Return [x, y] of the center of cell containing provided text 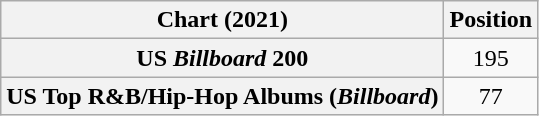
US Top R&B/Hip-Hop Albums (Billboard) [222, 96]
Position [491, 20]
US Billboard 200 [222, 58]
77 [491, 96]
195 [491, 58]
Chart (2021) [222, 20]
